Determine the (X, Y) coordinate at the center of the cell enclosing the given text.  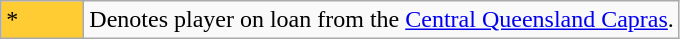
Denotes player on loan from the Central Queensland Capras. (382, 20)
* (42, 20)
